Search for the cell housing the specified text and yield its [x, y] center coordinate. 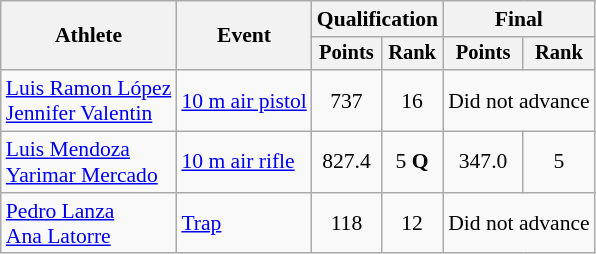
827.4 [346, 162]
Final [519, 19]
12 [412, 224]
10 m air pistol [244, 100]
10 m air rifle [244, 162]
Athlete [89, 36]
Pedro LanzaAna Latorre [89, 224]
Qualification [378, 19]
737 [346, 100]
5 [559, 162]
Trap [244, 224]
5 Q [412, 162]
Event [244, 36]
Luis MendozaYarimar Mercado [89, 162]
Luis Ramon LópezJennifer Valentin [89, 100]
16 [412, 100]
347.0 [483, 162]
118 [346, 224]
